Pinpoint the cell where the given text exists, returning its (X, Y) midpoint coordinate. 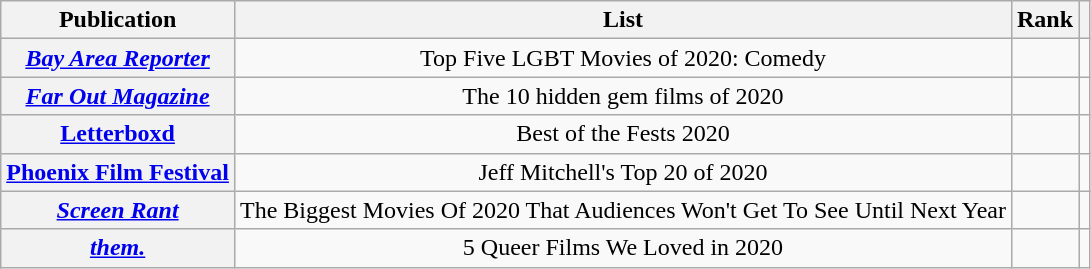
Publication (118, 20)
Far Out Magazine (118, 96)
Best of the Fests 2020 (622, 134)
List (622, 20)
Phoenix Film Festival (118, 172)
Letterboxd (118, 134)
5 Queer Films We Loved in 2020 (622, 248)
The Biggest Movies Of 2020 That Audiences Won't Get To See Until Next Year (622, 210)
Rank (1044, 20)
Top Five LGBT Movies of 2020: Comedy (622, 58)
Bay Area Reporter (118, 58)
The 10 hidden gem films of 2020 (622, 96)
Screen Rant (118, 210)
Jeff Mitchell's Top 20 of 2020 (622, 172)
them. (118, 248)
